For the text-containing cell, return its midpoint in (X, Y) coordinate format. 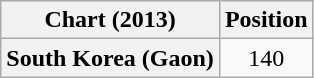
140 (266, 58)
South Korea (Gaon) (110, 58)
Position (266, 20)
Chart (2013) (110, 20)
